Identify which cell holds the provided text, then report its (x, y) central coordinate. 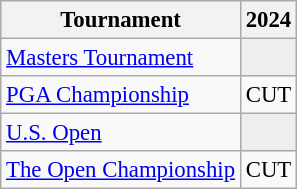
PGA Championship (121, 95)
The Open Championship (121, 170)
Tournament (121, 20)
U.S. Open (121, 133)
Masters Tournament (121, 58)
2024 (268, 20)
